From the cell containing the given text, extract its center point as (x, y) coordinate. 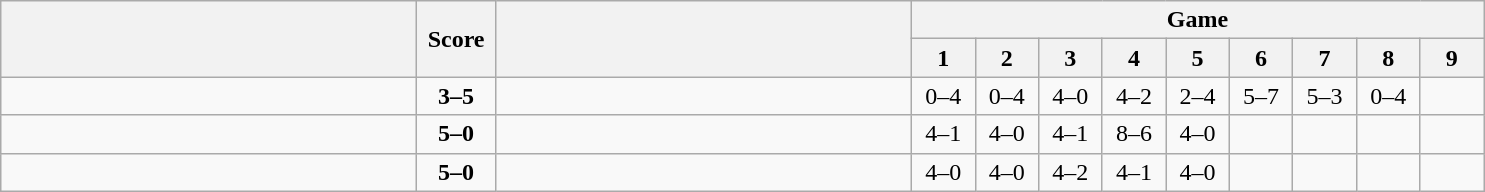
5–3 (1325, 96)
5–7 (1261, 96)
3–5 (456, 96)
Score (456, 39)
8 (1388, 58)
1 (943, 58)
Game (1197, 20)
2 (1007, 58)
7 (1325, 58)
9 (1452, 58)
2–4 (1198, 96)
4 (1134, 58)
3 (1071, 58)
5 (1198, 58)
6 (1261, 58)
8–6 (1134, 134)
